Provide the [X, Y] coordinate of the cell's center where the given text is located.  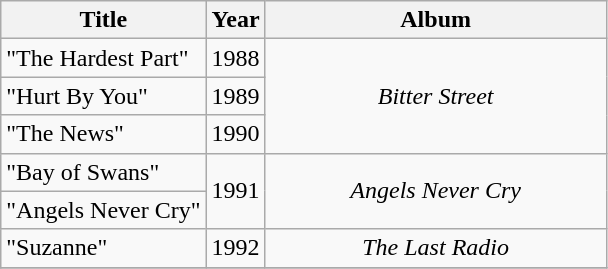
The Last Radio [436, 248]
Album [436, 20]
Bitter Street [436, 96]
"The News" [104, 134]
"Angels Never Cry" [104, 210]
"Hurt By You" [104, 96]
"The Hardest Part" [104, 58]
1990 [236, 134]
1989 [236, 96]
1991 [236, 191]
1988 [236, 58]
Year [236, 20]
Title [104, 20]
1992 [236, 248]
"Bay of Swans" [104, 172]
"Suzanne" [104, 248]
Angels Never Cry [436, 191]
